Return [X, Y] of the center of cell containing provided text 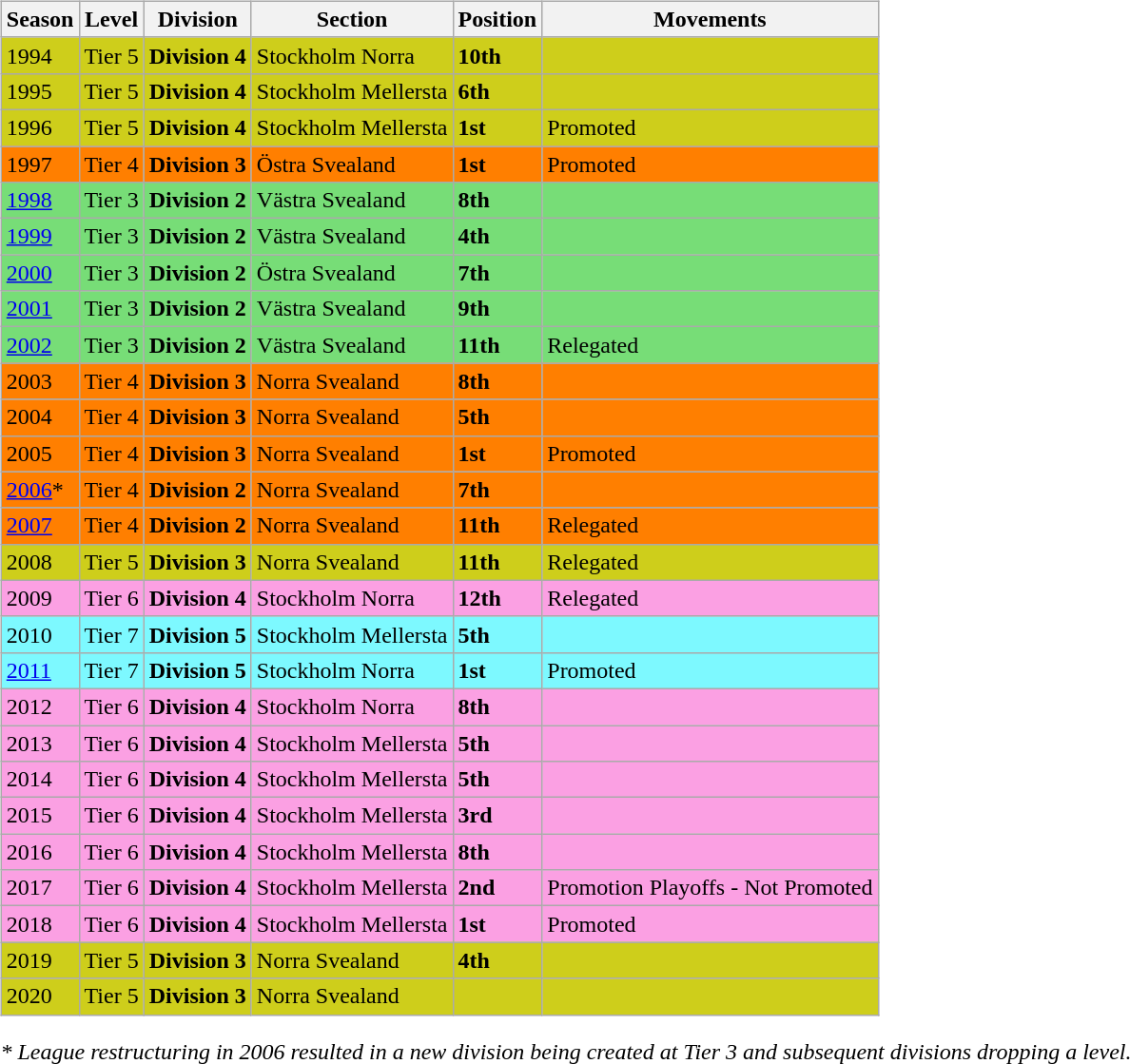
1995 [40, 91]
2015 [40, 816]
2014 [40, 780]
2004 [40, 417]
Level [111, 19]
2018 [40, 924]
1997 [40, 164]
2020 [40, 996]
10th [497, 55]
Division [198, 19]
Promotion Playoffs - Not Promoted [710, 888]
1998 [40, 201]
2nd [497, 888]
2010 [40, 634]
6th [497, 91]
9th [497, 309]
2006* [40, 490]
2002 [40, 345]
12th [497, 598]
2012 [40, 706]
2011 [40, 670]
Movements [710, 19]
1996 [40, 127]
Section [352, 19]
Season [40, 19]
2009 [40, 598]
2017 [40, 888]
2005 [40, 454]
2008 [40, 562]
2013 [40, 743]
2003 [40, 381]
1994 [40, 55]
2019 [40, 960]
1999 [40, 237]
2016 [40, 852]
3rd [497, 816]
2001 [40, 309]
2000 [40, 273]
Position [497, 19]
2007 [40, 526]
